Identify which cell holds the provided text, then report its (X, Y) central coordinate. 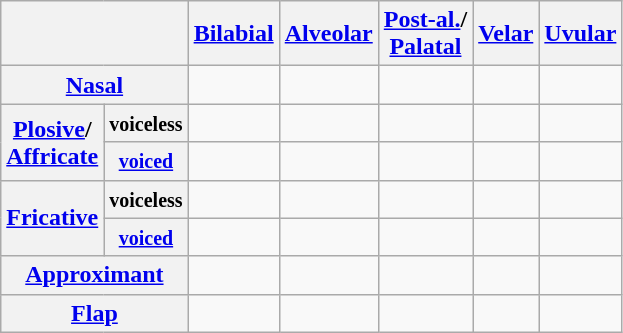
Nasal (94, 85)
Uvular (580, 34)
Post-al./Palatal (425, 34)
Bilabial (234, 34)
Velar (506, 34)
Plosive/Affricate (52, 142)
Approximant (94, 275)
Flap (94, 313)
Fricative (52, 218)
Alveolar (328, 34)
